Capture the cell that displays the provided text and extract its [x, y] central coordinate. 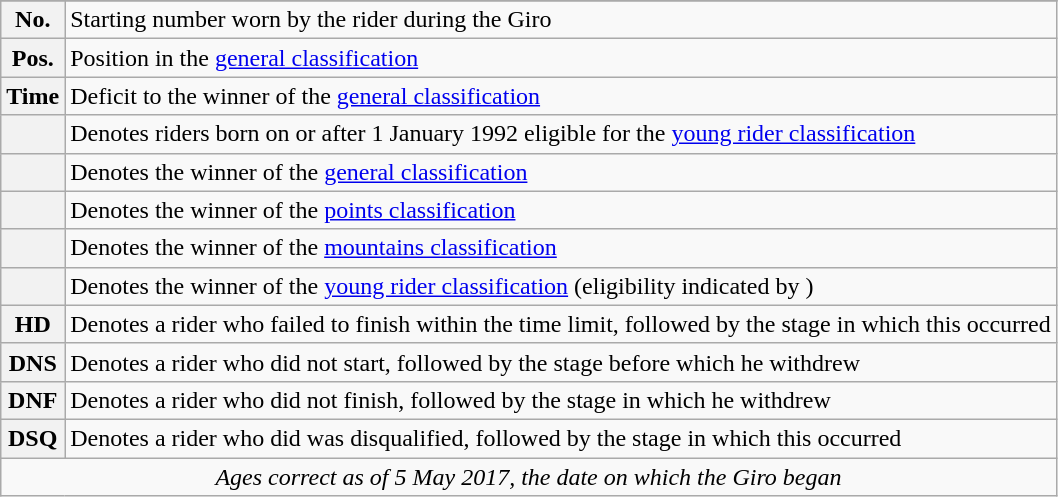
Denotes riders born on or after 1 January 1992 eligible for the young rider classification [561, 134]
HD [33, 324]
No. [33, 20]
DNF [33, 400]
Deficit to the winner of the general classification [561, 96]
Denotes the winner of the points classification [561, 210]
Denotes the winner of the young rider classification (eligibility indicated by ) [561, 286]
Denotes the winner of the general classification [561, 172]
DSQ [33, 438]
Denotes a rider who failed to finish within the time limit, followed by the stage in which this occurred [561, 324]
Time [33, 96]
Denotes a rider who did was disqualified, followed by the stage in which this occurred [561, 438]
DNS [33, 362]
Position in the general classification [561, 58]
Denotes a rider who did not start, followed by the stage before which he withdrew [561, 362]
Denotes the winner of the mountains classification [561, 248]
Starting number worn by the rider during the Giro [561, 20]
Ages correct as of 5 May 2017, the date on which the Giro began [528, 477]
Pos. [33, 58]
Denotes a rider who did not finish, followed by the stage in which he withdrew [561, 400]
